Pinpoint the cell where the given text exists, returning its [x, y] midpoint coordinate. 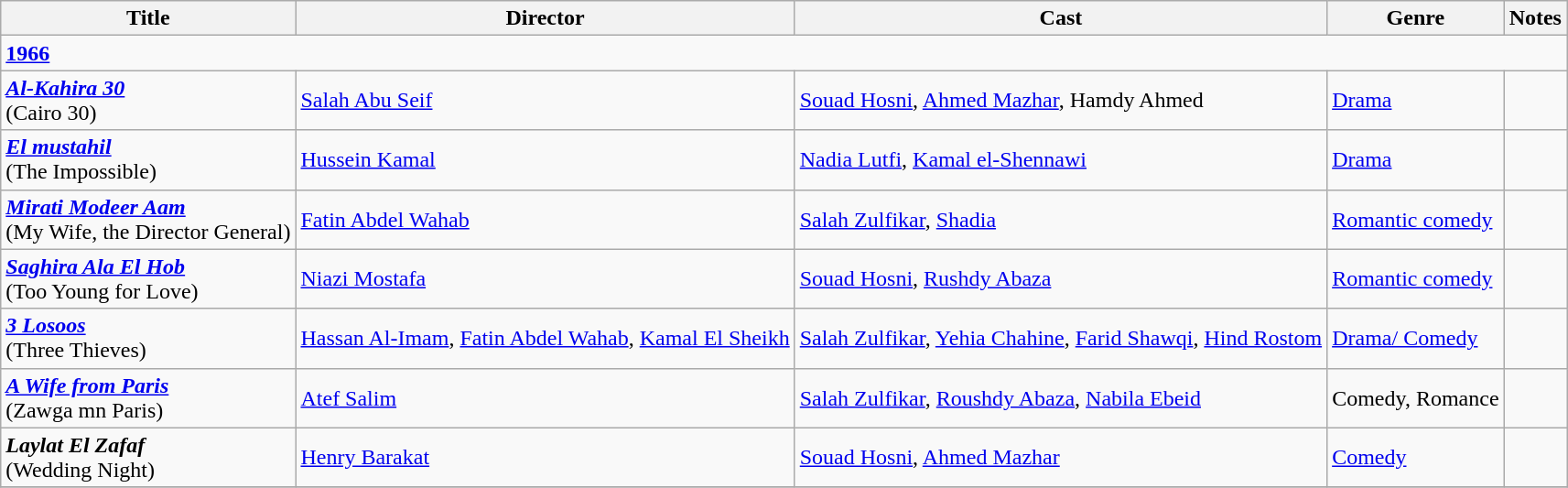
El mustahil(The Impossible) [148, 159]
Souad Hosni, Ahmed Mazhar, Hamdy Ahmed [1060, 101]
Saghira Ala El Hob(Too Young for Love) [148, 278]
Hussein Kamal [546, 159]
Comedy [1415, 458]
Comedy, Romance [1415, 397]
Genre [1415, 18]
A Wife from Paris(Zawga mn Paris) [148, 397]
3 Losoos(Three Thieves) [148, 339]
Salah Zulfikar, Roushdy Abaza, Nabila Ebeid [1060, 397]
Al-Kahira 30(Cairo 30) [148, 101]
Hassan Al-Imam, Fatin Abdel Wahab, Kamal El Sheikh [546, 339]
Souad Hosni, Rushdy Abaza [1060, 278]
Nadia Lutfi, Kamal el-Shennawi [1060, 159]
Cast [1060, 18]
Notes [1535, 18]
Souad Hosni, Ahmed Mazhar [1060, 458]
Salah Abu Seif [546, 101]
Drama/ Comedy [1415, 339]
1966 [784, 53]
Salah Zulfikar, Shadia [1060, 220]
Salah Zulfikar, Yehia Chahine, Farid Shawqi, Hind Rostom [1060, 339]
Niazi Mostafa [546, 278]
Atef Salim [546, 397]
Mirati Modeer Aam(My Wife, the Director General) [148, 220]
Laylat El Zafaf(Wedding Night) [148, 458]
Director [546, 18]
Title [148, 18]
Henry Barakat [546, 458]
Fatin Abdel Wahab [546, 220]
